Find where the given text appears and provide that cell's center as (X, Y) coordinate. 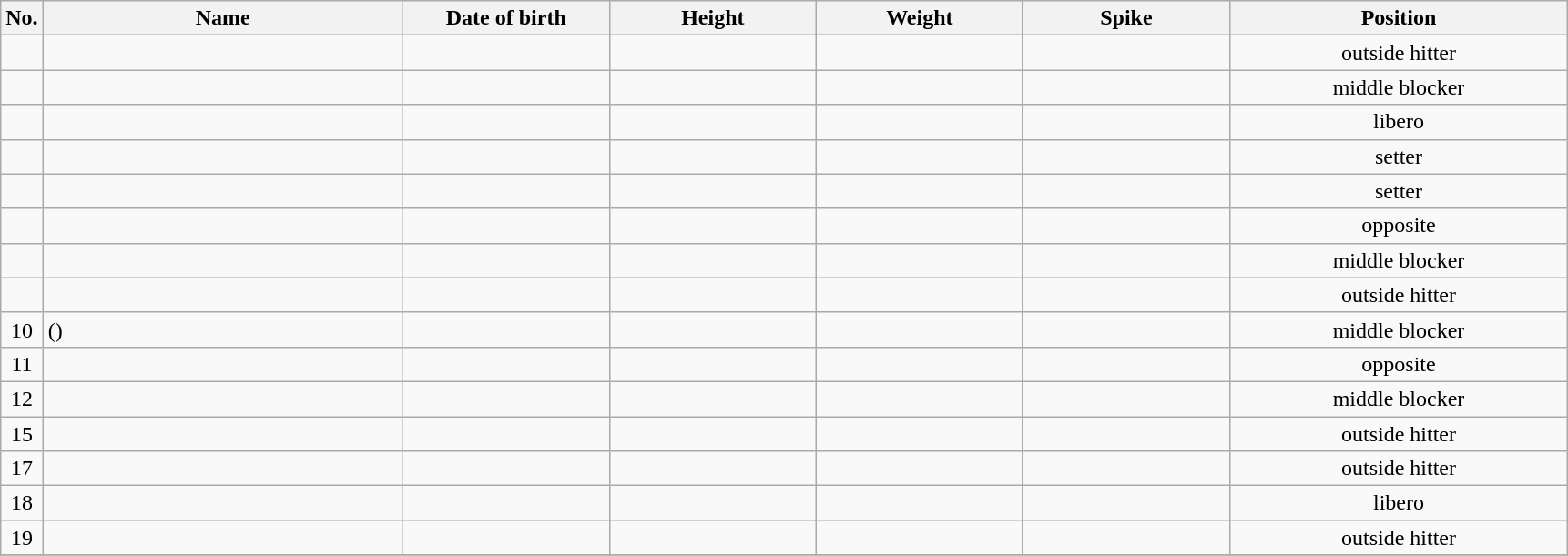
10 (22, 329)
11 (22, 364)
18 (22, 503)
19 (22, 538)
Height (712, 18)
15 (22, 434)
12 (22, 399)
No. (22, 18)
() (222, 329)
17 (22, 469)
Name (222, 18)
Spike (1125, 18)
Weight (920, 18)
Date of birth (506, 18)
Position (1399, 18)
